Locate the cell with the specified text and output its [x, y] center coordinate. 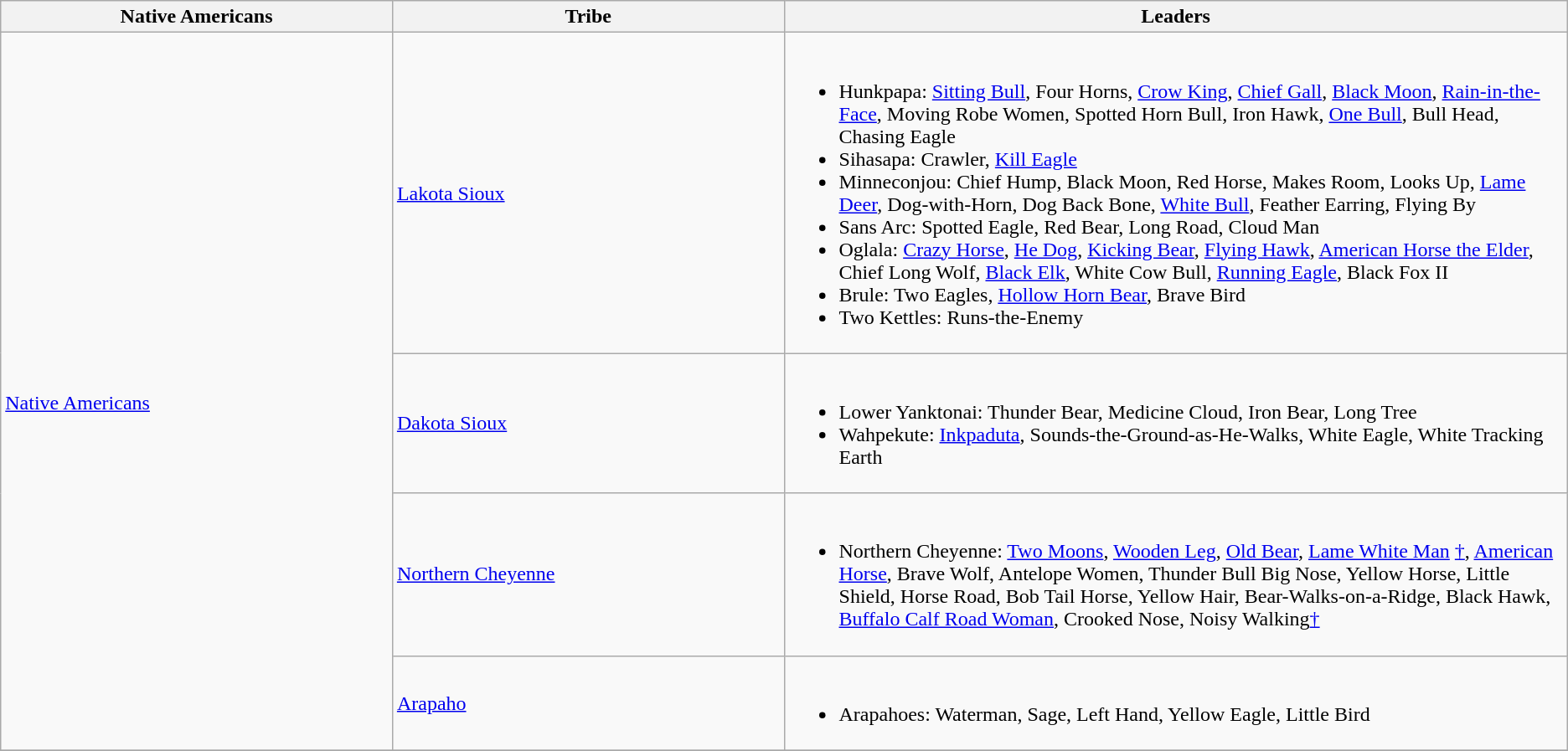
Northern Cheyenne [588, 574]
Arapaho [588, 703]
Leaders [1176, 17]
Dakota Sioux [588, 424]
Tribe [588, 17]
Lakota Sioux [588, 193]
Arapahoes: Waterman, Sage, Left Hand, Yellow Eagle, Little Bird [1176, 703]
